For the text-containing cell, return its midpoint in (x, y) coordinate format. 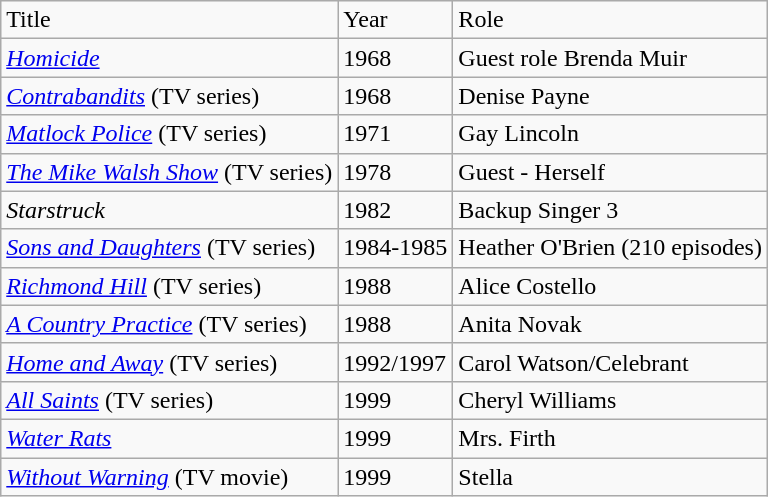
All Saints (TV series) (170, 400)
1978 (396, 172)
Guest role Brenda Muir (610, 58)
Backup Singer 3 (610, 210)
Contrabandits (TV series) (170, 96)
Gay Lincoln (610, 134)
Stella (610, 477)
Mrs. Firth (610, 438)
Guest - Herself (610, 172)
Alice Costello (610, 286)
1982 (396, 210)
1984-1985 (396, 248)
Denise Payne (610, 96)
Carol Watson/Celebrant (610, 362)
Cheryl Williams (610, 400)
1992/1997 (396, 362)
Heather O'Brien (210 episodes) (610, 248)
Richmond Hill (TV series) (170, 286)
Title (170, 20)
Without Warning (TV movie) (170, 477)
Role (610, 20)
Sons and Daughters (TV series) (170, 248)
Home and Away (TV series) (170, 362)
A Country Practice (TV series) (170, 324)
The Mike Walsh Show (TV series) (170, 172)
Water Rats (170, 438)
Matlock Police (TV series) (170, 134)
1971 (396, 134)
Year (396, 20)
Anita Novak (610, 324)
Starstruck (170, 210)
Homicide (170, 58)
